Output the (X, Y) coordinate of the center of the cell containing the given text.  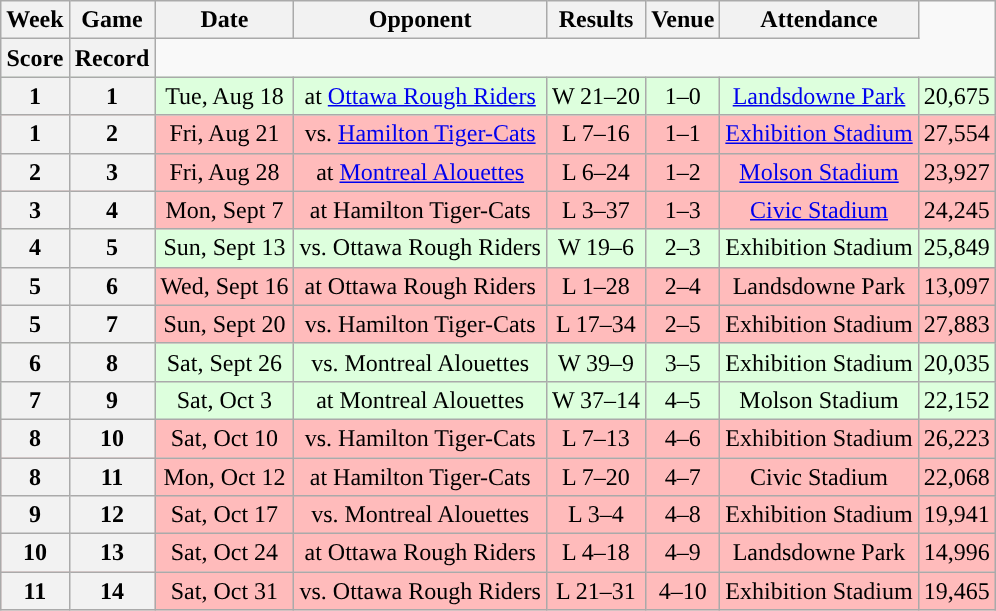
4–9 (683, 553)
Sat, Oct 24 (224, 553)
Score (35, 58)
Fri, Aug 21 (224, 134)
25,849 (956, 248)
Sun, Sept 20 (224, 324)
14,996 (956, 553)
23,927 (956, 172)
13,097 (956, 286)
27,554 (956, 134)
22,068 (956, 477)
Game (112, 20)
13 (112, 553)
4–7 (683, 477)
4–8 (683, 515)
L 21–31 (596, 591)
L 6–24 (596, 172)
Results (596, 20)
19,465 (956, 591)
4–6 (683, 438)
1–1 (683, 134)
Sat, Oct 10 (224, 438)
Sat, Oct 31 (224, 591)
L 17–34 (596, 324)
Wed, Sept 16 (224, 286)
L 7–13 (596, 438)
24,245 (956, 210)
L 7–16 (596, 134)
2–3 (683, 248)
1–0 (683, 96)
L 1–28 (596, 286)
2–4 (683, 286)
Sat, Oct 17 (224, 515)
L 7–20 (596, 477)
W 39–9 (596, 362)
W 37–14 (596, 400)
Sun, Sept 13 (224, 248)
20,675 (956, 96)
Opponent (420, 20)
Fri, Aug 28 (224, 172)
12 (112, 515)
4–5 (683, 400)
Week (35, 20)
27,883 (956, 324)
22,152 (956, 400)
19,941 (956, 515)
1–3 (683, 210)
Sat, Oct 3 (224, 400)
1–2 (683, 172)
14 (112, 591)
L 3–37 (596, 210)
W 19–6 (596, 248)
Sat, Sept 26 (224, 362)
Date (224, 20)
3–5 (683, 362)
Attendance (819, 20)
Tue, Aug 18 (224, 96)
Mon, Sept 7 (224, 210)
W 21–20 (596, 96)
Record (112, 58)
L 3–4 (596, 515)
Venue (683, 20)
L 4–18 (596, 553)
26,223 (956, 438)
20,035 (956, 362)
4–10 (683, 591)
2–5 (683, 324)
Mon, Oct 12 (224, 477)
